Identify which cell holds the provided text, then report its [x, y] central coordinate. 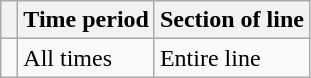
Time period [86, 20]
Entire line [232, 58]
All times [86, 58]
Section of line [232, 20]
